Return the [X, Y] coordinate for the center point of the cell that contains the specified text.  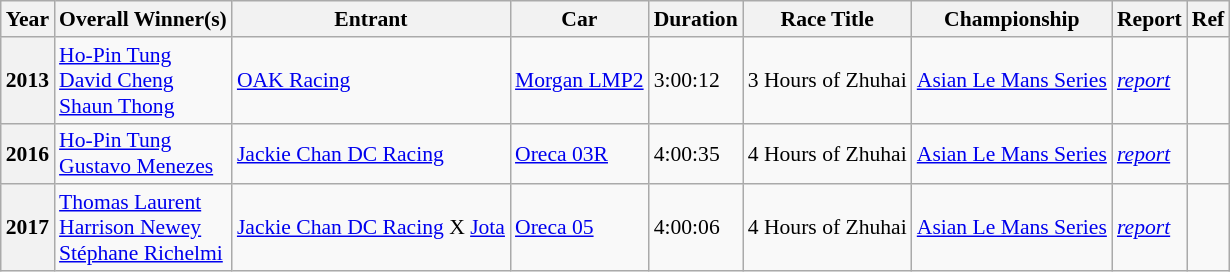
3:00:12 [696, 80]
Report [1150, 19]
Thomas Laurent Harrison Newey Stéphane Richelmi [143, 228]
Ref [1208, 19]
4:00:35 [696, 154]
2013 [28, 80]
Oreca 05 [580, 228]
Year [28, 19]
Oreca 03R [580, 154]
Jackie Chan DC Racing X Jota [371, 228]
Ho-Pin Tung David Cheng Shaun Thong [143, 80]
4:00:06 [696, 228]
2017 [28, 228]
Race Title [828, 19]
Jackie Chan DC Racing [371, 154]
2016 [28, 154]
Championship [1012, 19]
Ho-Pin Tung Gustavo Menezes [143, 154]
Overall Winner(s) [143, 19]
Duration [696, 19]
OAK Racing [371, 80]
Morgan LMP2 [580, 80]
Entrant [371, 19]
Car [580, 19]
3 Hours of Zhuhai [828, 80]
